Extract the [x, y] coordinate from the center of the cell holding the provided text.  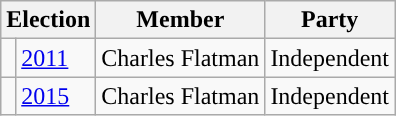
Party [330, 20]
2011 [56, 58]
2015 [56, 96]
Member [180, 20]
Election [48, 20]
